Return the [x, y] coordinate for the center point of the cell that contains the specified text.  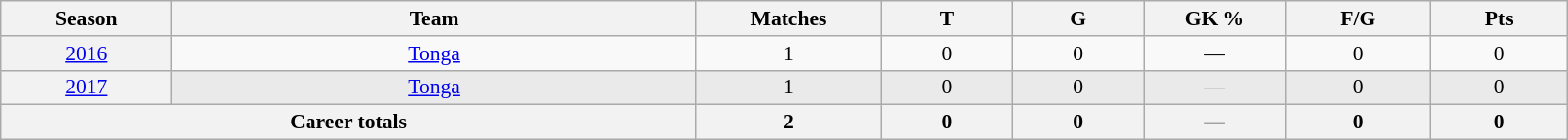
GK % [1215, 18]
2 [788, 122]
G [1078, 18]
2017 [87, 87]
F/G [1358, 18]
Team [434, 18]
Career totals [348, 122]
Season [87, 18]
2016 [87, 53]
T [948, 18]
Matches [788, 18]
Pts [1499, 18]
